Locate the cell with the specified text and output its (x, y) center coordinate. 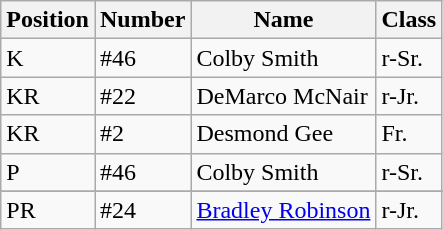
#2 (142, 134)
Desmond Gee (284, 134)
Class (409, 20)
Name (284, 20)
Fr. (409, 134)
K (48, 58)
#24 (142, 210)
P (48, 172)
Position (48, 20)
Number (142, 20)
PR (48, 210)
Bradley Robinson (284, 210)
DeMarco McNair (284, 96)
#22 (142, 96)
